Return [X, Y] of the center of cell containing provided text 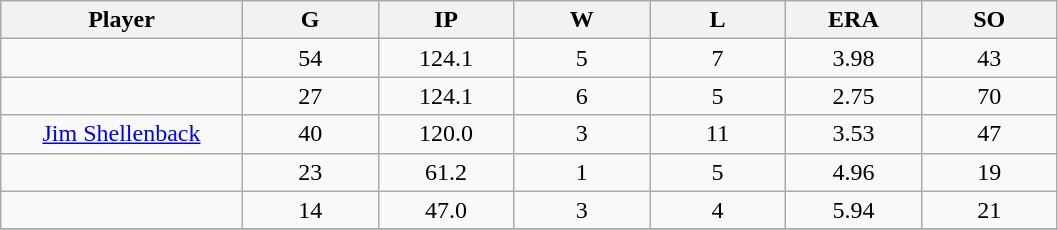
14 [310, 210]
3.98 [854, 58]
3.53 [854, 134]
7 [718, 58]
G [310, 20]
19 [989, 172]
2.75 [854, 96]
27 [310, 96]
1 [582, 172]
11 [718, 134]
120.0 [446, 134]
4.96 [854, 172]
40 [310, 134]
SO [989, 20]
21 [989, 210]
5.94 [854, 210]
43 [989, 58]
54 [310, 58]
47.0 [446, 210]
70 [989, 96]
ERA [854, 20]
47 [989, 134]
IP [446, 20]
Jim Shellenback [122, 134]
61.2 [446, 172]
W [582, 20]
4 [718, 210]
L [718, 20]
23 [310, 172]
Player [122, 20]
6 [582, 96]
